Provide the (x, y) coordinate of the cell's center where the given text is located.  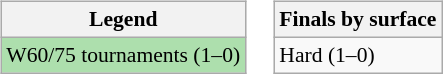
Finals by surface (358, 20)
Legend (123, 20)
Hard (1–0) (358, 55)
W60/75 tournaments (1–0) (123, 55)
